Locate the cell with the specified text and output its (X, Y) center coordinate. 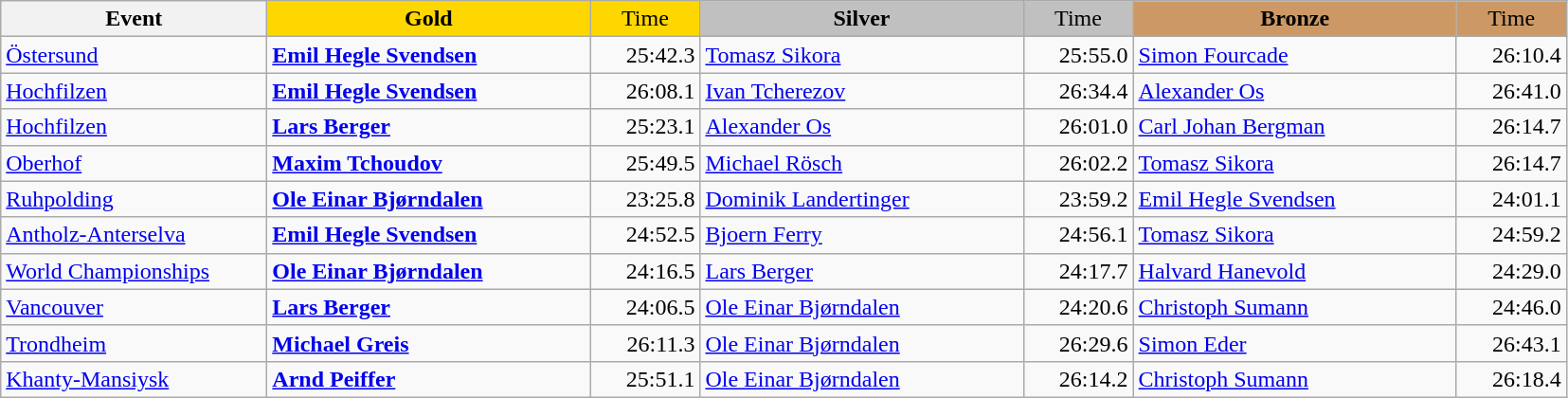
Simon Eder (1294, 343)
24:17.7 (1078, 271)
Vancouver (135, 307)
25:42.3 (645, 55)
Michael Greis (428, 343)
Ivan Tcherezov (862, 91)
26:18.4 (1511, 379)
Maxim Tchoudov (428, 163)
24:46.0 (1511, 307)
23:25.8 (645, 199)
25:55.0 (1078, 55)
Khanty-Mansiysk (135, 379)
Gold (428, 19)
Oberhof (135, 163)
26:01.0 (1078, 127)
Halvard Hanevold (1294, 271)
24:16.5 (645, 271)
Dominik Landertinger (862, 199)
26:14.2 (1078, 379)
26:43.1 (1511, 343)
24:59.2 (1511, 235)
Michael Rösch (862, 163)
Östersund (135, 55)
World Championships (135, 271)
25:49.5 (645, 163)
24:56.1 (1078, 235)
24:20.6 (1078, 307)
24:06.5 (645, 307)
Silver (862, 19)
Trondheim (135, 343)
26:08.1 (645, 91)
26:41.0 (1511, 91)
26:10.4 (1511, 55)
24:52.5 (645, 235)
Event (135, 19)
Antholz-Anterselva (135, 235)
24:29.0 (1511, 271)
Simon Fourcade (1294, 55)
Carl Johan Bergman (1294, 127)
26:34.4 (1078, 91)
Arnd Peiffer (428, 379)
24:01.1 (1511, 199)
Ruhpolding (135, 199)
23:59.2 (1078, 199)
25:51.1 (645, 379)
26:02.2 (1078, 163)
25:23.1 (645, 127)
Bronze (1294, 19)
26:29.6 (1078, 343)
Bjoern Ferry (862, 235)
26:11.3 (645, 343)
